Extract the (X, Y) coordinate from the center of the cell holding the provided text.  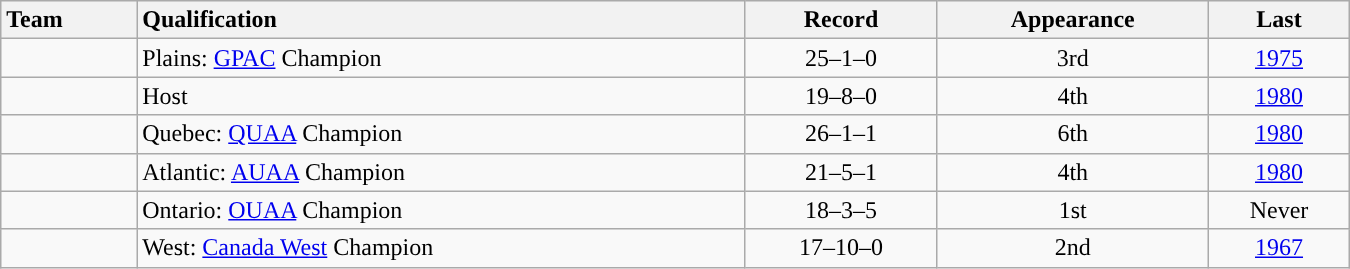
6th (1073, 134)
1st (1073, 210)
26–1–1 (840, 134)
Last (1279, 20)
Plains: GPAC Champion (441, 58)
18–3–5 (840, 210)
Appearance (1073, 20)
Qualification (441, 20)
West: Canada West Champion (441, 248)
Atlantic: AUAA Champion (441, 172)
17–10–0 (840, 248)
Never (1279, 210)
1975 (1279, 58)
Quebec: QUAA Champion (441, 134)
3rd (1073, 58)
Ontario: OUAA Champion (441, 210)
21–5–1 (840, 172)
2nd (1073, 248)
1967 (1279, 248)
19–8–0 (840, 96)
25–1–0 (840, 58)
Record (840, 20)
Host (441, 96)
Team (69, 20)
